Locate the cell with the specified text and output its [X, Y] center coordinate. 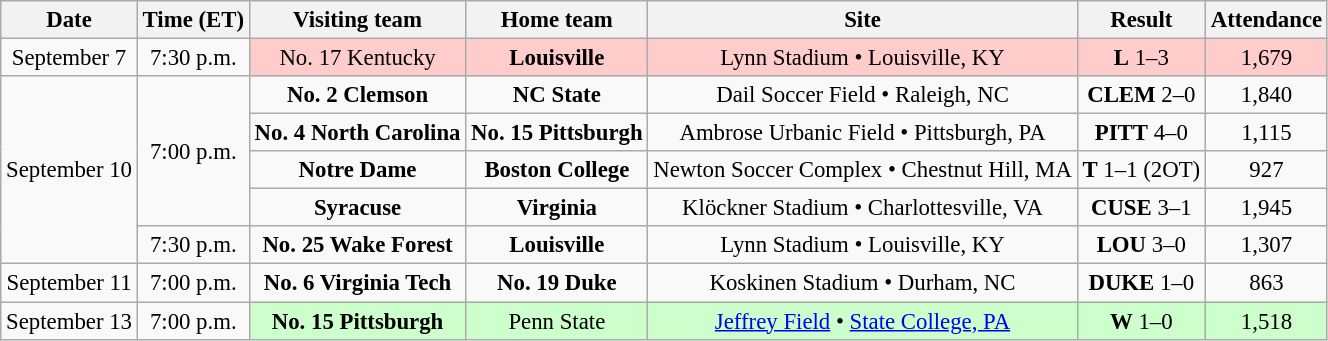
Virginia [557, 208]
Visiting team [357, 20]
Attendance [1266, 20]
September 7 [69, 58]
September 13 [69, 321]
927 [1266, 170]
Notre Dame [357, 170]
Date [69, 20]
September 10 [69, 170]
Result [1141, 20]
1,115 [1266, 133]
863 [1266, 283]
Syracuse [357, 208]
No. 4 North Carolina [357, 133]
DUKE 1–0 [1141, 283]
No. 25 Wake Forest [357, 245]
Newton Soccer Complex • Chestnut Hill, MA [862, 170]
PITT 4–0 [1141, 133]
W 1–0 [1141, 321]
Klöckner Stadium • Charlottesville, VA [862, 208]
No. 17 Kentucky [357, 58]
CUSE 3–1 [1141, 208]
No. 19 Duke [557, 283]
L 1–3 [1141, 58]
Koskinen Stadium • Durham, NC [862, 283]
1,518 [1266, 321]
1,840 [1266, 95]
Home team [557, 20]
No. 2 Clemson [357, 95]
NC State [557, 95]
T 1–1 (2OT) [1141, 170]
1,679 [1266, 58]
Site [862, 20]
No. 6 Virginia Tech [357, 283]
Time (ET) [193, 20]
September 11 [69, 283]
Penn State [557, 321]
CLEM 2–0 [1141, 95]
LOU 3–0 [1141, 245]
Jeffrey Field • State College, PA [862, 321]
Dail Soccer Field • Raleigh, NC [862, 95]
Ambrose Urbanic Field • Pittsburgh, PA [862, 133]
1,945 [1266, 208]
Boston College [557, 170]
1,307 [1266, 245]
